Provide the [x, y] coordinate of the cell's center where the given text is located.  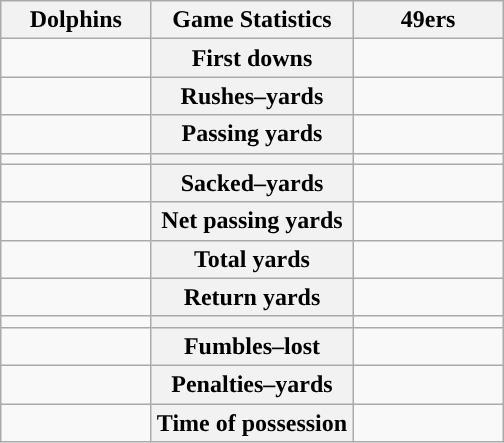
49ers [428, 20]
Time of possession [252, 423]
Penalties–yards [252, 384]
Passing yards [252, 134]
Rushes–yards [252, 96]
Fumbles–lost [252, 346]
Dolphins [76, 20]
Game Statistics [252, 20]
Net passing yards [252, 221]
Sacked–yards [252, 183]
First downs [252, 58]
Total yards [252, 259]
Return yards [252, 297]
